From the cell containing the given text, extract its center point as (x, y) coordinate. 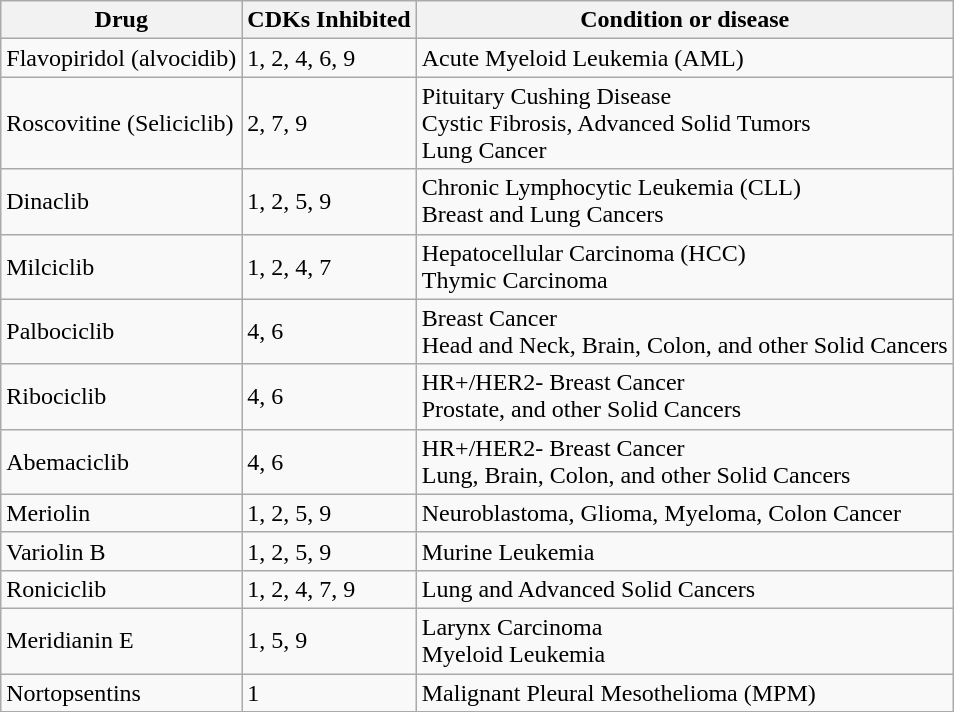
Malignant Pleural Mesothelioma (MPM) (684, 693)
1, 2, 4, 7, 9 (329, 589)
Milciclib (122, 266)
Palbociclib (122, 332)
HR+/HER2- Breast CancerProstate, and other Solid Cancers (684, 396)
Lung and Advanced Solid Cancers (684, 589)
Neuroblastoma, Glioma, Myeloma, Colon Cancer (684, 513)
2, 7, 9 (329, 123)
Roscovitine (Seliciclib) (122, 123)
Dinaclib (122, 202)
Condition or disease (684, 20)
Pituitary Cushing DiseaseCystic Fibrosis, Advanced Solid TumorsLung Cancer (684, 123)
1 (329, 693)
Drug (122, 20)
Flavopiridol (alvocidib) (122, 58)
Nortopsentins (122, 693)
Chronic Lymphocytic Leukemia (CLL)Breast and Lung Cancers (684, 202)
Meridianin E (122, 640)
1, 5, 9 (329, 640)
HR+/HER2- Breast CancerLung, Brain, Colon, and other Solid Cancers (684, 462)
Breast CancerHead and Neck, Brain, Colon, and other Solid Cancers (684, 332)
Acute Myeloid Leukemia (AML) (684, 58)
1, 2, 4, 6, 9 (329, 58)
CDKs Inhibited (329, 20)
1, 2, 4, 7 (329, 266)
Larynx CarcinomaMyeloid Leukemia (684, 640)
Roniciclib (122, 589)
Murine Leukemia (684, 551)
Variolin B (122, 551)
Hepatocellular Carcinoma (HCC)Thymic Carcinoma (684, 266)
Abemaciclib (122, 462)
Meriolin (122, 513)
Ribociclib (122, 396)
